For the text-containing cell, return its midpoint in (x, y) coordinate format. 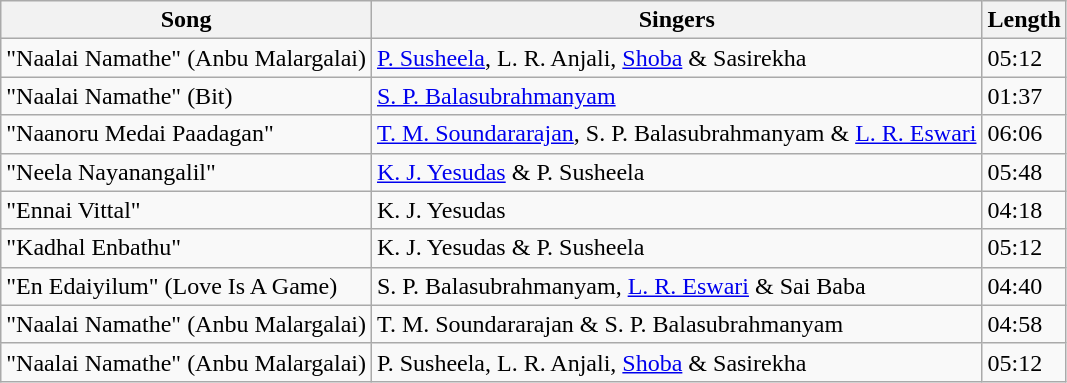
"Ennai Vittal" (186, 210)
T. M. Soundararajan & S. P. Balasubrahmanyam (676, 324)
04:58 (1024, 324)
06:06 (1024, 134)
04:18 (1024, 210)
01:37 (1024, 96)
05:48 (1024, 172)
Length (1024, 20)
S. P. Balasubrahmanyam (676, 96)
"Neela Nayanangalil" (186, 172)
"Kadhal Enbathu" (186, 248)
Song (186, 20)
Singers (676, 20)
T. M. Soundararajan, S. P. Balasubrahmanyam & L. R. Eswari (676, 134)
"Naalai Namathe" (Bit) (186, 96)
04:40 (1024, 286)
"Naanoru Medai Paadagan" (186, 134)
K. J. Yesudas (676, 210)
S. P. Balasubrahmanyam, L. R. Eswari & Sai Baba (676, 286)
"En Edaiyilum" (Love Is A Game) (186, 286)
